Return (X, Y) of the center of cell containing provided text 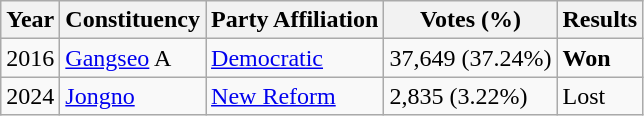
Votes (%) (470, 20)
2016 (30, 58)
2,835 (3.22%) (470, 96)
Constituency (133, 20)
Jongno (133, 96)
Democratic (295, 58)
Party Affiliation (295, 20)
Gangseo A (133, 58)
Won (600, 58)
New Reform (295, 96)
2024 (30, 96)
Lost (600, 96)
37,649 (37.24%) (470, 58)
Results (600, 20)
Year (30, 20)
